Return [X, Y] of the center of cell containing provided text 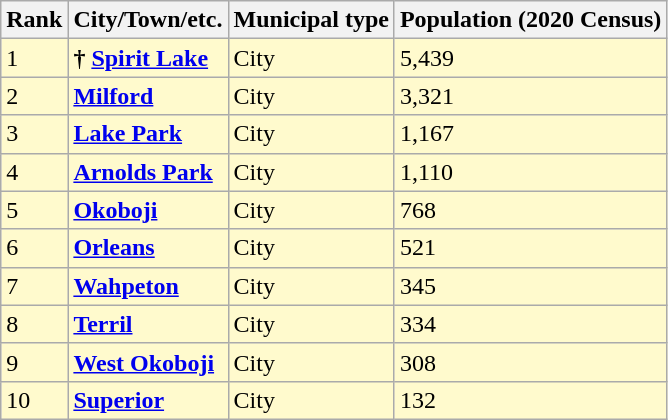
Rank [34, 20]
4 [34, 172]
Arnolds Park [148, 172]
3 [34, 134]
8 [34, 324]
3,321 [530, 96]
308 [530, 362]
9 [34, 362]
Okoboji [148, 210]
1,167 [530, 134]
1 [34, 58]
6 [34, 248]
5,439 [530, 58]
Milford [148, 96]
10 [34, 400]
1,110 [530, 172]
Population (2020 Census) [530, 20]
345 [530, 286]
Municipal type [311, 20]
5 [34, 210]
† Spirit Lake [148, 58]
Superior [148, 400]
334 [530, 324]
City/Town/etc. [148, 20]
West Okoboji [148, 362]
7 [34, 286]
521 [530, 248]
Terril [148, 324]
768 [530, 210]
Lake Park [148, 134]
Orleans [148, 248]
132 [530, 400]
2 [34, 96]
Wahpeton [148, 286]
